From the cell containing the given text, extract its center point as [X, Y] coordinate. 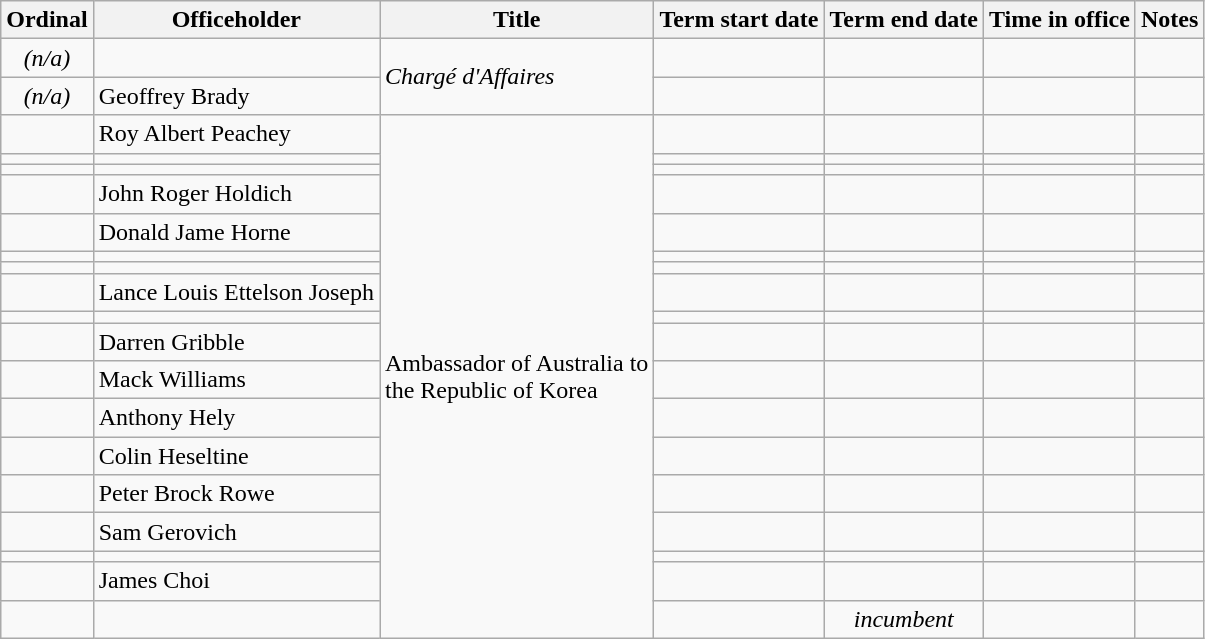
Time in office [1060, 20]
Sam Gerovich [236, 532]
Notes [1169, 20]
Anthony Hely [236, 418]
Donald Jame Horne [236, 232]
incumbent [904, 619]
John Roger Holdich [236, 194]
Geoffrey Brady [236, 96]
Lance Louis Ettelson Joseph [236, 292]
Term start date [739, 20]
Term end date [904, 20]
Darren Gribble [236, 341]
James Choi [236, 581]
Colin Heseltine [236, 456]
Mack Williams [236, 380]
Roy Albert Peachey [236, 134]
Title [517, 20]
Peter Brock Rowe [236, 494]
Chargé d'Affaires [517, 77]
Ambassador of Australia tothe Republic of Korea [517, 376]
Officeholder [236, 20]
Ordinal [47, 20]
